Output the (x, y) coordinate of the center of the cell containing the given text.  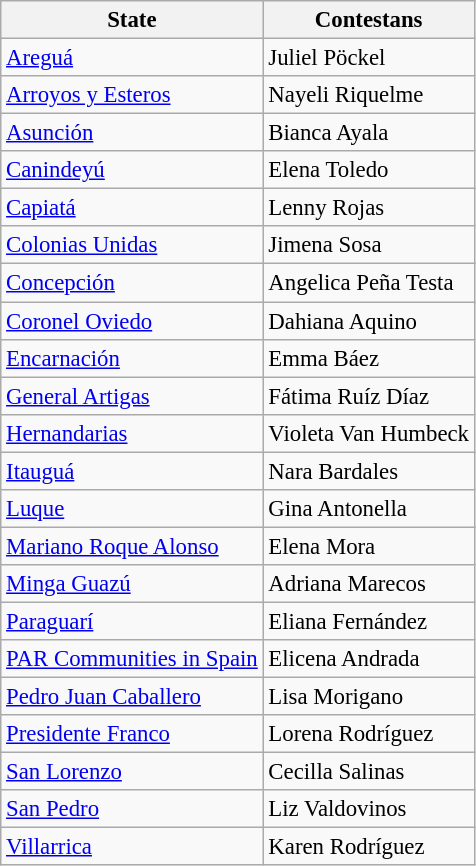
Lorena Rodríguez (368, 734)
Emma Báez (368, 358)
Villarrica (132, 847)
Contestans (368, 20)
Liz Valdovinos (368, 809)
Eliana Fernández (368, 621)
Lenny Rojas (368, 208)
Arroyos y Esteros (132, 95)
Nayeli Riquelme (368, 95)
Itauguá (132, 471)
Fátima Ruíz Díaz (368, 396)
Paraguarí (132, 621)
Areguá (132, 58)
Elena Mora (368, 546)
State (132, 20)
Nara Bardales (368, 471)
Luque (132, 509)
Pedro Juan Caballero (132, 697)
Concepción (132, 283)
Colonias Unidas (132, 245)
Violeta Van Humbeck (368, 433)
Cecilla Salinas (368, 772)
Encarnación (132, 358)
Asunción (132, 133)
Hernandarias (132, 433)
Dahiana Aquino (368, 321)
San Lorenzo (132, 772)
Coronel Oviedo (132, 321)
Lisa Morigano (368, 697)
Mariano Roque Alonso (132, 546)
San Pedro (132, 809)
PAR Communities in Spain (132, 659)
Jimena Sosa (368, 245)
Capiatá (132, 208)
Presidente Franco (132, 734)
Minga Guazú (132, 584)
Juliel Pöckel (368, 58)
Angelica Peña Testa (368, 283)
General Artigas (132, 396)
Canindeyú (132, 170)
Gina Antonella (368, 509)
Elena Toledo (368, 170)
Elicena Andrada (368, 659)
Bianca Ayala (368, 133)
Adriana Marecos (368, 584)
Karen Rodríguez (368, 847)
